Return (X, Y) of the center of cell containing provided text 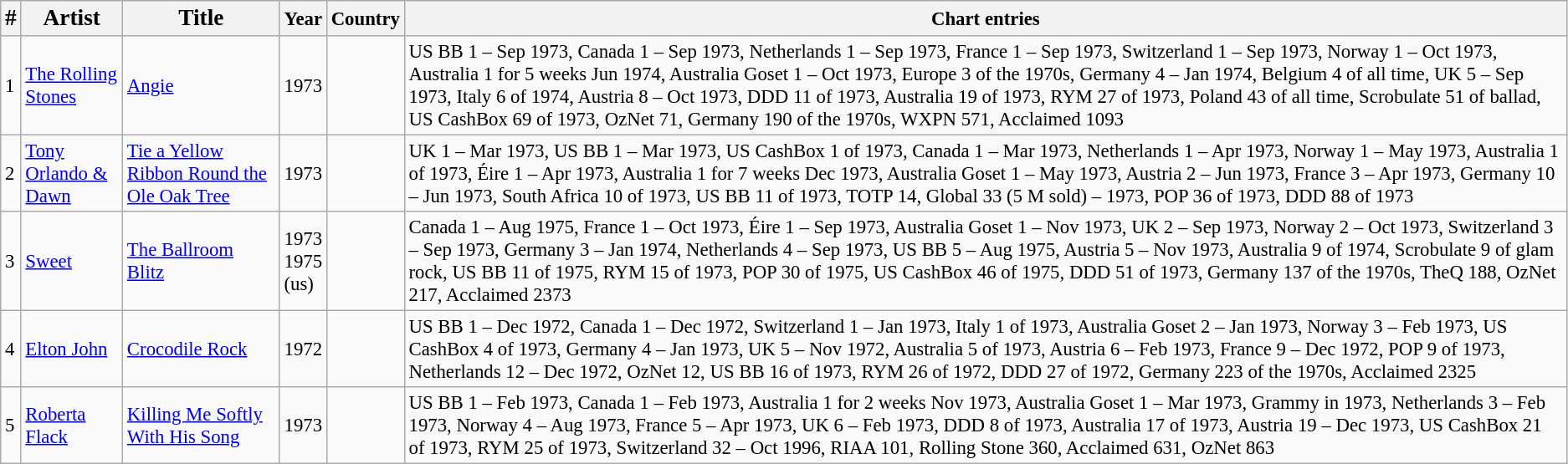
Sweet (72, 261)
4 (11, 349)
Crocodile Rock (202, 349)
The Ballroom Blitz (202, 261)
2 (11, 174)
19731975(us) (303, 261)
Roberta Flack (72, 426)
Elton John (72, 349)
Artist (72, 18)
Killing Me Softly With His Song (202, 426)
Country (365, 18)
Angie (202, 85)
1 (11, 85)
The Rolling Stones (72, 85)
Year (303, 18)
1972 (303, 349)
Tie a Yellow Ribbon Round the Ole Oak Tree (202, 174)
# (11, 18)
5 (11, 426)
Chart entries (986, 18)
3 (11, 261)
Title (202, 18)
Tony Orlando & Dawn (72, 174)
